Provide the [X, Y] coordinate of the cell's center where the given text is located.  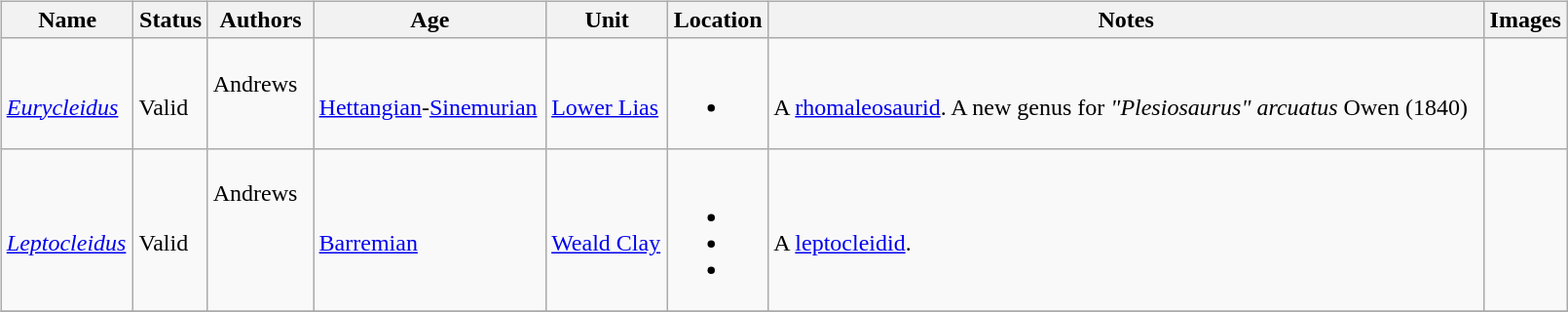
A rhomaleosaurid. A new genus for "Plesiosaurus" arcuatus Owen (1840) [1126, 94]
Unit [608, 19]
A leptocleidid. [1126, 230]
Lower Lias [608, 94]
Status [170, 19]
Images [1525, 19]
Weald Clay [608, 230]
Name [67, 19]
Notes [1126, 19]
Location [719, 19]
Authors [261, 19]
Eurycleidus [67, 94]
Leptocleidus [67, 230]
Hettangian-Sinemurian [430, 94]
Age [430, 19]
Barremian [430, 230]
